Capture the cell that displays the provided text and extract its (x, y) central coordinate. 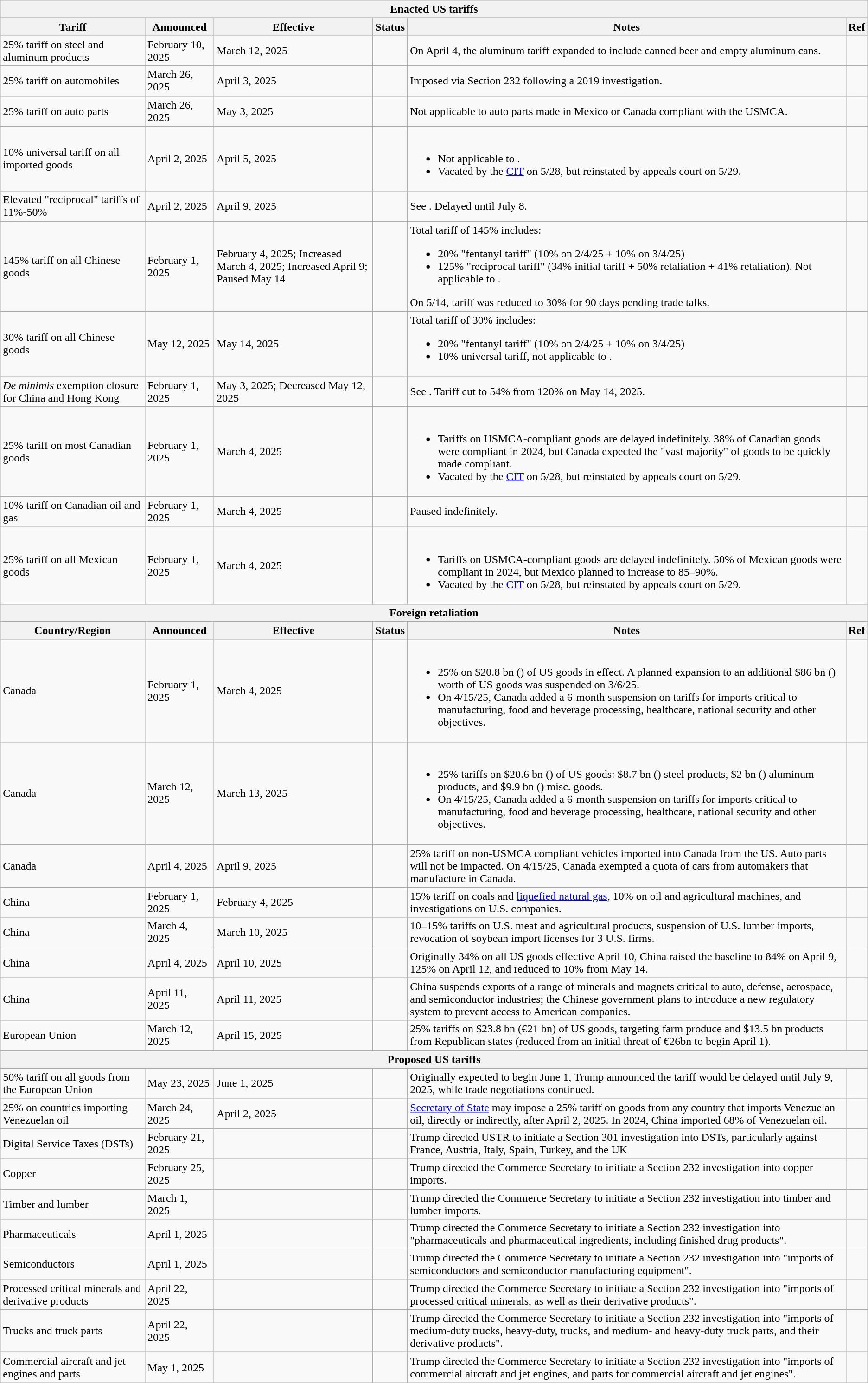
25% tariff on most Canadian goods (73, 451)
April 15, 2025 (294, 1035)
April 10, 2025 (294, 963)
May 1, 2025 (180, 1367)
Semiconductors (73, 1264)
Digital Service Taxes (DSTs) (73, 1144)
On April 4, the aluminum tariff expanded to include canned beer and empty aluminum cans. (627, 51)
10% tariff on Canadian oil and gas (73, 511)
February 10, 2025 (180, 51)
May 3, 2025 (294, 111)
Country/Region (73, 631)
February 4, 2025 (294, 903)
May 14, 2025 (294, 344)
Not applicable to auto parts made in Mexico or Canada compliant with the USMCA. (627, 111)
Paused indefinitely. (627, 511)
March 24, 2025 (180, 1113)
Processed critical minerals and derivative products (73, 1295)
Pharmaceuticals (73, 1235)
145% tariff on all Chinese goods (73, 266)
Tariff (73, 27)
May 3, 2025; Decreased May 12, 2025 (294, 391)
May 12, 2025 (180, 344)
25% tariff on steel and aluminum products (73, 51)
Originally 34% on all US goods effective April 10, China raised the baseline to 84% on April 9, 125% on April 12, and reduced to 10% from May 14. (627, 963)
European Union (73, 1035)
25% tariff on auto parts (73, 111)
10% universal tariff on all imported goods (73, 159)
Timber and lumber (73, 1204)
February 21, 2025 (180, 1144)
May 23, 2025 (180, 1083)
Originally expected to begin June 1, Trump announced the tariff would be delayed until July 9, 2025, while trade negotiations continued. (627, 1083)
Proposed US tariffs (434, 1059)
Commercial aircraft and jet engines and parts (73, 1367)
February 25, 2025 (180, 1173)
30% tariff on all Chinese goods (73, 344)
March 1, 2025 (180, 1204)
Foreign retaliation (434, 613)
Trump directed the Commerce Secretary to initiate a Section 232 investigation into copper imports. (627, 1173)
See . Tariff cut to 54% from 120% on May 14, 2025. (627, 391)
April 5, 2025 (294, 159)
April 3, 2025 (294, 81)
Enacted US tariffs (434, 9)
15% tariff on coals and liquefied natural gas, 10% on oil and agricultural machines, and investigations on U.S. companies. (627, 903)
25% tariff on all Mexican goods (73, 566)
De minimis exemption closure for China and Hong Kong (73, 391)
Total tariff of 30% includes:20% "fentanyl tariff" (10% on 2/4/25 + 10% on 3/4/25)10% universal tariff, not applicable to . (627, 344)
Not applicable to .Vacated by the CIT on 5/28, but reinstated by appeals court on 5/29. (627, 159)
Imposed via Section 232 following a 2019 investigation. (627, 81)
25% on countries importing Venezuelan oil (73, 1113)
Trump directed the Commerce Secretary to initiate a Section 232 investigation into timber and lumber imports. (627, 1204)
Trucks and truck parts (73, 1331)
50% tariff on all goods from the European Union (73, 1083)
See . Delayed until July 8. (627, 206)
Copper (73, 1173)
Elevated "reciprocal" tariffs of 11%-50% (73, 206)
June 1, 2025 (294, 1083)
March 13, 2025 (294, 793)
10–15% tariffs on U.S. meat and agricultural products, suspension of U.S. lumber imports, revocation of soybean import licenses for 3 U.S. firms. (627, 932)
25% tariff on automobiles (73, 81)
Trump directed USTR to initiate a Section 301 investigation into DSTs, particularly against France, Austria, Italy, Spain, Turkey, and the UK (627, 1144)
March 10, 2025 (294, 932)
February 4, 2025; Increased March 4, 2025; Increased April 9; Paused May 14 (294, 266)
